Capture the cell that displays the provided text and extract its (X, Y) central coordinate. 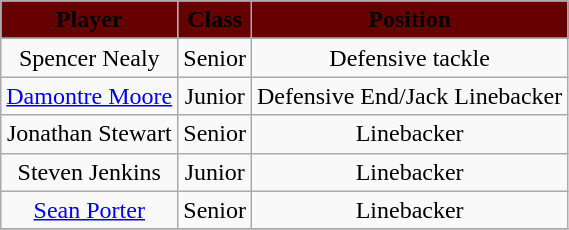
Player (90, 20)
Jonathan Stewart (90, 134)
Steven Jenkins (90, 172)
Defensive End/Jack Linebacker (410, 96)
Position (410, 20)
Damontre Moore (90, 96)
Spencer Nealy (90, 58)
Class (215, 20)
Defensive tackle (410, 58)
Sean Porter (90, 210)
